Find where the given text appears and provide that cell's center as (X, Y) coordinate. 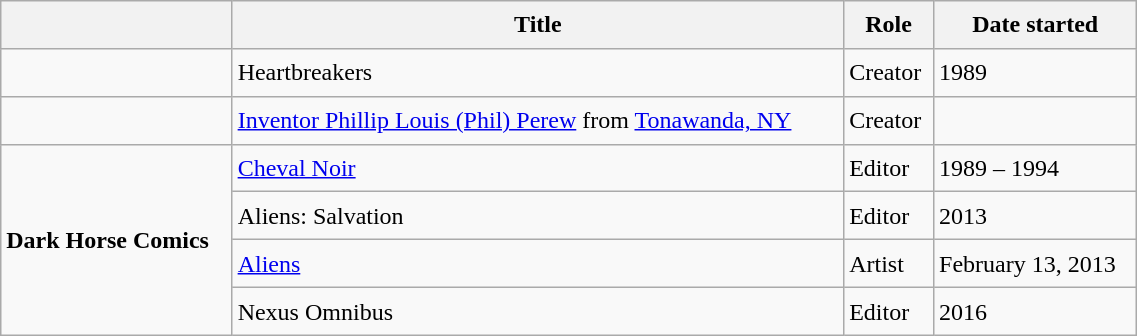
Dark Horse Comics (116, 240)
1989 – 1994 (1036, 168)
Heartbreakers (538, 73)
Aliens (538, 264)
Date started (1036, 25)
Artist (889, 264)
Aliens: Salvation (538, 216)
Cheval Noir (538, 168)
Inventor Phillip Louis (Phil) Perew from Tonawanda, NY (538, 120)
2016 (1036, 311)
1989 (1036, 73)
February 13, 2013 (1036, 264)
Title (538, 25)
Nexus Omnibus (538, 311)
2013 (1036, 216)
Role (889, 25)
